Detect which cell encompasses the target text, then output its (x, y) center coordinate. 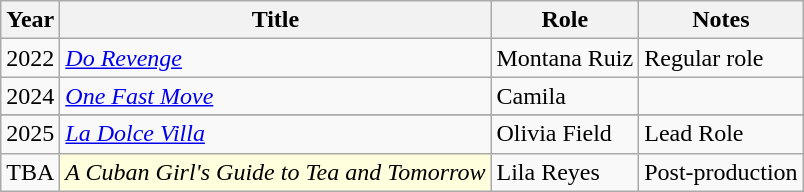
Lead Role (721, 134)
Olivia Field (565, 134)
2024 (30, 96)
One Fast Move (276, 96)
Notes (721, 20)
A Cuban Girl's Guide to Tea and Tomorrow (276, 172)
Post-production (721, 172)
2025 (30, 134)
Year (30, 20)
2022 (30, 58)
Regular role (721, 58)
Title (276, 20)
Camila (565, 96)
TBA (30, 172)
Role (565, 20)
Do Revenge (276, 58)
La Dolce Villa (276, 134)
Montana Ruiz (565, 58)
Lila Reyes (565, 172)
